Output the (x, y) coordinate of the center of the cell containing the given text.  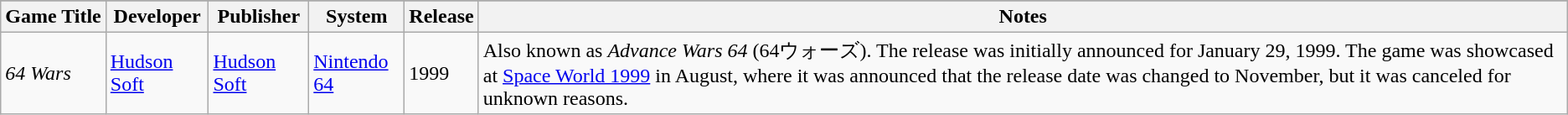
Nintendo 64 (357, 74)
Publisher (259, 17)
Notes (1023, 17)
Release (441, 17)
System (357, 17)
Developer (157, 17)
1999 (441, 74)
Game Title (54, 17)
64 Wars (54, 74)
